Scan for the cell matching the given text and deliver its (x, y) coordinate at center. 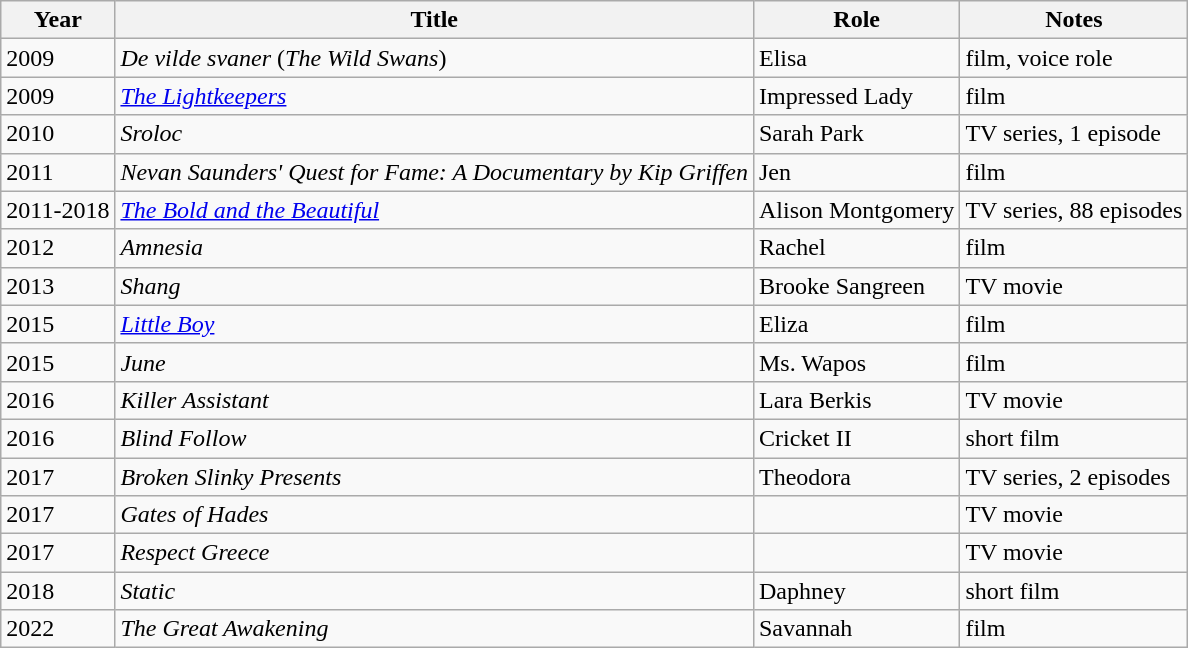
Respect Greece (434, 553)
Brooke Sangreen (856, 286)
Little Boy (434, 324)
2012 (58, 248)
Role (856, 20)
Lara Berkis (856, 400)
2010 (58, 134)
2011 (58, 172)
Elisa (856, 58)
Daphney (856, 591)
Ms. Wapos (856, 362)
Alison Montgomery (856, 210)
Eliza (856, 324)
TV series, 1 episode (1074, 134)
TV series, 2 episodes (1074, 477)
2011-2018 (58, 210)
Savannah (856, 629)
2013 (58, 286)
The Great Awakening (434, 629)
Blind Follow (434, 438)
The Bold and the Beautiful (434, 210)
Rachel (856, 248)
Shang (434, 286)
Impressed Lady (856, 96)
2022 (58, 629)
Title (434, 20)
TV series, 88 episodes (1074, 210)
Broken Slinky Presents (434, 477)
Cricket II (856, 438)
Amnesia (434, 248)
Jen (856, 172)
film, voice role (1074, 58)
Theodora (856, 477)
De vilde svaner (The Wild Swans) (434, 58)
Static (434, 591)
Gates of Hades (434, 515)
Killer Assistant (434, 400)
Sarah Park (856, 134)
June (434, 362)
Nevan Saunders' Quest for Fame: A Documentary by Kip Griffen (434, 172)
Notes (1074, 20)
Sroloc (434, 134)
2018 (58, 591)
The Lightkeepers (434, 96)
Year (58, 20)
